Detect which cell encompasses the target text, then output its (x, y) center coordinate. 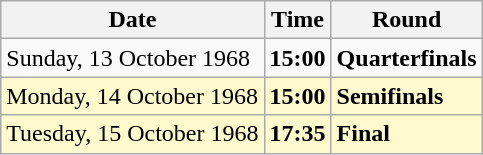
Semifinals (406, 96)
Date (132, 20)
Final (406, 134)
Monday, 14 October 1968 (132, 96)
Round (406, 20)
17:35 (298, 134)
Tuesday, 15 October 1968 (132, 134)
Time (298, 20)
Quarterfinals (406, 58)
Sunday, 13 October 1968 (132, 58)
